Determine the [x, y] coordinate at the center of the cell enclosing the given text.  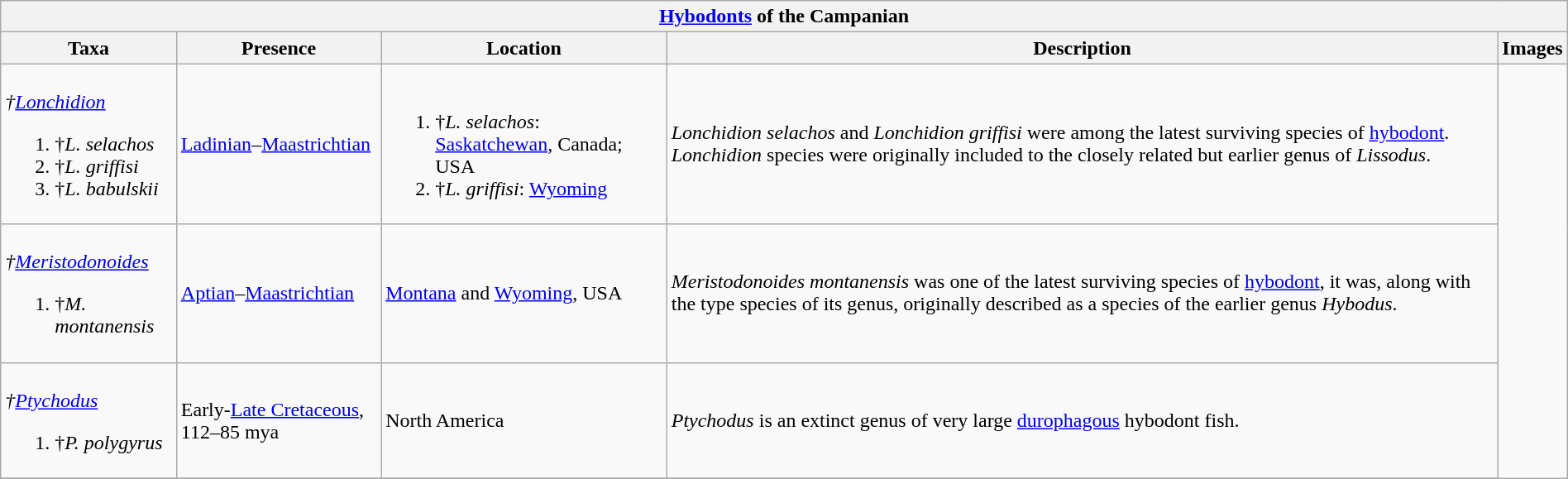
†L. selachos: Saskatchewan, Canada; USA†L. griffisi: Wyoming [524, 144]
Montana and Wyoming, USA [524, 293]
Early-Late Cretaceous, 112–85 mya [278, 420]
†Lonchidion†L. selachos†L. griffisi†L. babulskii [89, 144]
Aptian–Maastrichtian [278, 293]
Ptychodus is an extinct genus of very large durophagous hybodont fish. [1082, 420]
Description [1082, 48]
Hybodonts of the Campanian [784, 17]
Ladinian–Maastrichtian [278, 144]
Images [1532, 48]
North America [524, 420]
Location [524, 48]
†Meristodonoides†M. montanensis [89, 293]
Presence [278, 48]
†Ptychodus†P. polygyrus [89, 420]
Taxa [89, 48]
